Identify which cell holds the provided text, then report its [X, Y] central coordinate. 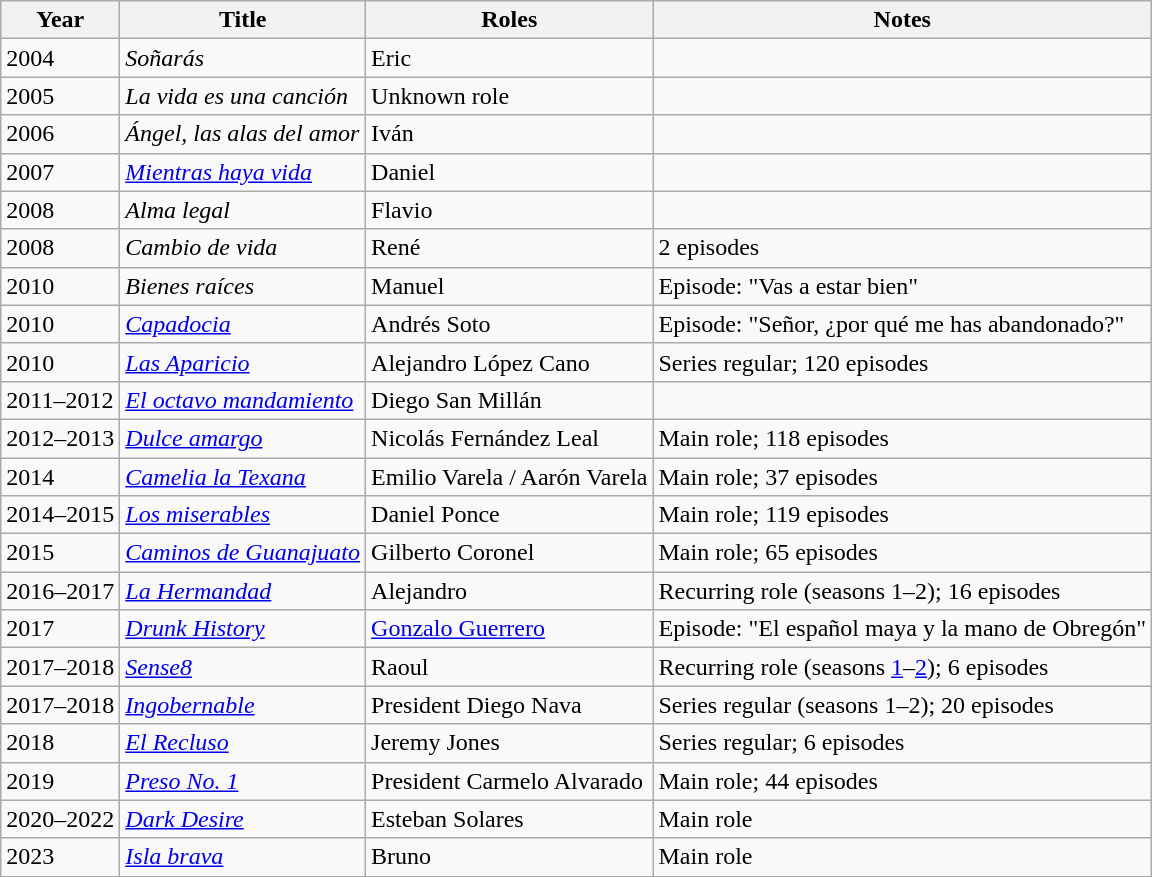
Daniel Ponce [510, 515]
2004 [60, 58]
2012–2013 [60, 438]
Alma legal [243, 210]
Unknown role [510, 96]
Nicolás Fernández Leal [510, 438]
2015 [60, 553]
El Recluso [243, 743]
Sense8 [243, 667]
Episode: "Vas a estar bien" [902, 286]
Main role; 65 episodes [902, 553]
Andrés Soto [510, 324]
2005 [60, 96]
Manuel [510, 286]
Bruno [510, 857]
Mientras haya vida [243, 172]
Eric [510, 58]
Ángel, las alas del amor [243, 134]
2014–2015 [60, 515]
Notes [902, 20]
Alejandro López Cano [510, 362]
2011–2012 [60, 400]
Bienes raíces [243, 286]
Episode: "El español maya y la mano de Obregón" [902, 629]
President Diego Nava [510, 705]
Series regular; 120 episodes [902, 362]
Soñarás [243, 58]
2018 [60, 743]
2014 [60, 477]
Daniel [510, 172]
Diego San Millán [510, 400]
El octavo mandamiento [243, 400]
La vida es una canción [243, 96]
Main role; 118 episodes [902, 438]
Gonzalo Guerrero [510, 629]
President Carmelo Alvarado [510, 781]
Iván [510, 134]
2007 [60, 172]
Recurring role (seasons 1–2); 6 episodes [902, 667]
René [510, 248]
La Hermandad [243, 591]
2016–2017 [60, 591]
Series regular; 6 episodes [902, 743]
2023 [60, 857]
Ingobernable [243, 705]
Year [60, 20]
Isla brava [243, 857]
Recurring role (seasons 1–2); 16 episodes [902, 591]
Esteban Solares [510, 819]
Roles [510, 20]
Alejandro [510, 591]
2019 [60, 781]
Flavio [510, 210]
2 episodes [902, 248]
Los miserables [243, 515]
2020–2022 [60, 819]
Camelia la Texana [243, 477]
Emilio Varela / Aarón Varela [510, 477]
Title [243, 20]
Jeremy Jones [510, 743]
Cambio de vida [243, 248]
Capadocia [243, 324]
Gilberto Coronel [510, 553]
Episode: "Señor, ¿por qué me has abandonado?" [902, 324]
Las Aparicio [243, 362]
Main role; 37 episodes [902, 477]
Main role; 44 episodes [902, 781]
Series regular (seasons 1–2); 20 episodes [902, 705]
Dark Desire [243, 819]
Main role; 119 episodes [902, 515]
2017 [60, 629]
Caminos de Guanajuato [243, 553]
Preso No. 1 [243, 781]
Dulce amargo [243, 438]
Drunk History [243, 629]
Raoul [510, 667]
2006 [60, 134]
